Extract the (X, Y) coordinate from the center of the cell holding the provided text.  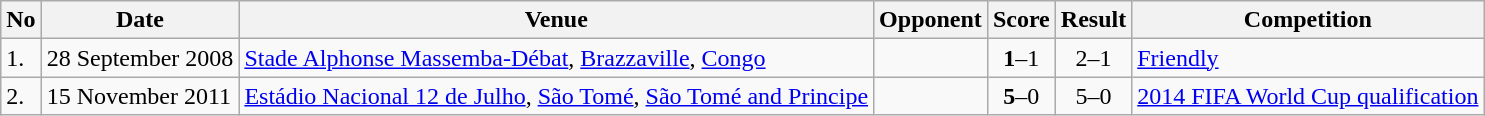
Score (1021, 20)
28 September 2008 (140, 58)
2014 FIFA World Cup qualification (1308, 96)
1. (21, 58)
Stade Alphonse Massemba-Débat, Brazzaville, Congo (556, 58)
2. (21, 96)
Estádio Nacional 12 de Julho, São Tomé, São Tomé and Principe (556, 96)
Date (140, 20)
Competition (1308, 20)
Opponent (931, 20)
No (21, 20)
Venue (556, 20)
Result (1093, 20)
1–1 (1021, 58)
15 November 2011 (140, 96)
2–1 (1093, 58)
Friendly (1308, 58)
